Provide the [x, y] coordinate of the cell's center where the given text is located.  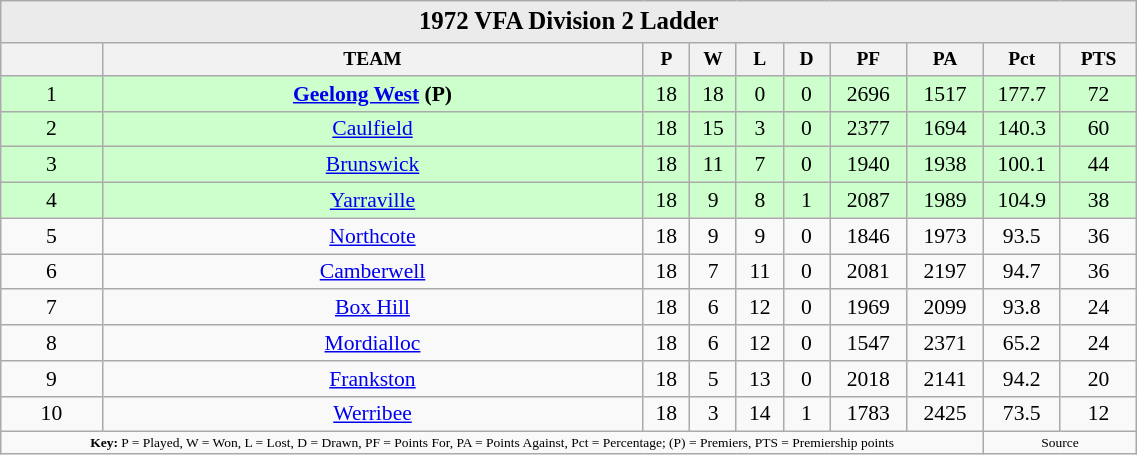
14 [760, 414]
Camberwell [372, 272]
93.8 [1022, 308]
2018 [868, 379]
Northcote [372, 236]
1938 [946, 165]
Werribee [372, 414]
L [760, 60]
Yarraville [372, 201]
13 [760, 379]
1972 VFA Division 2 Ladder [569, 22]
4 [52, 201]
177.7 [1022, 94]
1547 [868, 343]
2099 [946, 308]
1517 [946, 94]
20 [1098, 379]
1846 [868, 236]
1969 [868, 308]
38 [1098, 201]
2371 [946, 343]
P [666, 60]
15 [714, 129]
Brunswick [372, 165]
94.7 [1022, 272]
Frankston [372, 379]
1940 [868, 165]
1989 [946, 201]
2425 [946, 414]
1694 [946, 129]
Key: P = Played, W = Won, L = Lost, D = Drawn, PF = Points For, PA = Points Against, Pct = Percentage; (P) = Premiers, PTS = Premiership points [492, 443]
10 [52, 414]
Pct [1022, 60]
D [806, 60]
2696 [868, 94]
73.5 [1022, 414]
TEAM [372, 60]
60 [1098, 129]
Geelong West (P) [372, 94]
2 [52, 129]
PTS [1098, 60]
2141 [946, 379]
2087 [868, 201]
72 [1098, 94]
94.2 [1022, 379]
140.3 [1022, 129]
2081 [868, 272]
PF [868, 60]
Caulfield [372, 129]
PA [946, 60]
93.5 [1022, 236]
65.2 [1022, 343]
Source [1060, 443]
100.1 [1022, 165]
Box Hill [372, 308]
2377 [868, 129]
Mordialloc [372, 343]
1783 [868, 414]
104.9 [1022, 201]
1973 [946, 236]
2197 [946, 272]
W [714, 60]
44 [1098, 165]
